Provide the [x, y] coordinate of the cell's center where the given text is located.  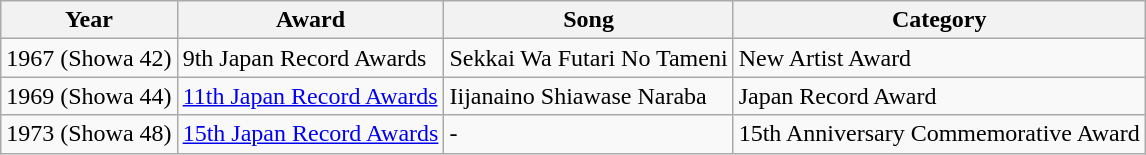
9th Japan Record Awards [310, 58]
15th Anniversary Commemorative Award [939, 134]
Song [588, 20]
1969 (Showa 44) [89, 96]
Sekkai Wa Futari No Tameni [588, 58]
1973 (Showa 48) [89, 134]
15th Japan Record Awards [310, 134]
11th Japan Record Awards [310, 96]
1967 (Showa 42) [89, 58]
New Artist Award [939, 58]
Iijanaino Shiawase Naraba [588, 96]
Award [310, 20]
- [588, 134]
Japan Record Award [939, 96]
Category [939, 20]
Year [89, 20]
